Search for the cell housing the specified text and yield its (x, y) center coordinate. 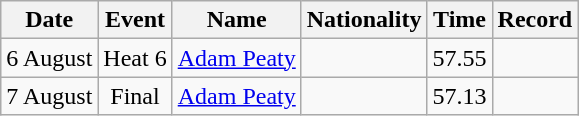
57.55 (460, 58)
Date (50, 20)
57.13 (460, 96)
Final (135, 96)
Heat 6 (135, 58)
Record (535, 20)
Nationality (364, 20)
Event (135, 20)
7 August (50, 96)
6 August (50, 58)
Time (460, 20)
Name (236, 20)
